Pinpoint the cell where the given text exists, returning its [x, y] midpoint coordinate. 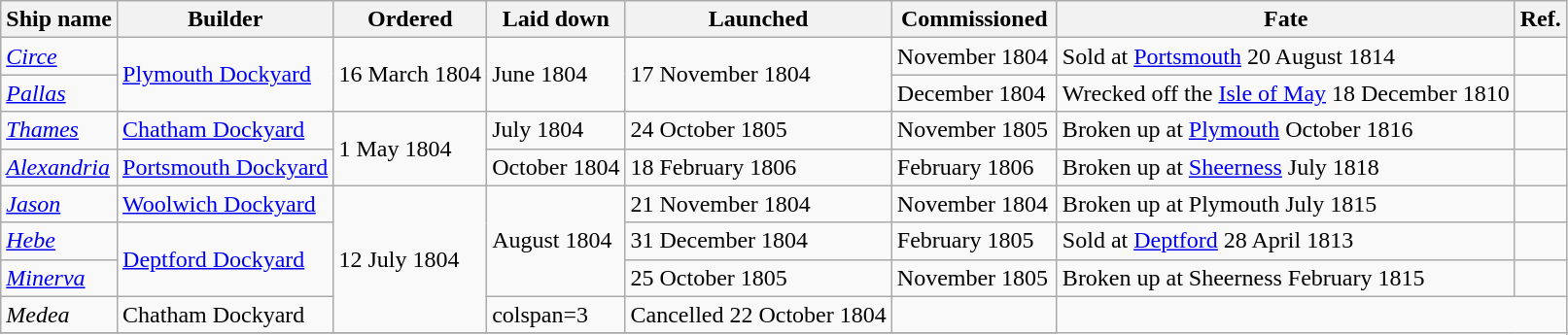
Circe [59, 56]
August 1804 [556, 241]
16 March 1804 [410, 75]
1 May 1804 [410, 149]
Ordered [410, 19]
Cancelled 22 October 1804 [758, 315]
Broken up at Sheerness July 1818 [1285, 167]
Laid down [556, 19]
Broken up at Plymouth July 1815 [1285, 204]
Minerva [59, 278]
12 July 1804 [410, 259]
Woolwich Dockyard [226, 204]
Wrecked off the Isle of May 18 December 1810 [1285, 93]
Medea [59, 315]
October 1804 [556, 167]
February 1805 [974, 241]
17 November 1804 [758, 75]
Alexandria [59, 167]
Ref. [1540, 19]
July 1804 [556, 130]
Ship name [59, 19]
Builder [226, 19]
Sold at Portsmouth 20 August 1814 [1285, 56]
21 November 1804 [758, 204]
December 1804 [974, 93]
25 October 1805 [758, 278]
Commissioned [974, 19]
24 October 1805 [758, 130]
Jason [59, 204]
Thames [59, 130]
Broken up at Sheerness February 1815 [1285, 278]
Fate [1285, 19]
colspan=3 [556, 315]
18 February 1806 [758, 167]
Broken up at Plymouth October 1816 [1285, 130]
Pallas [59, 93]
31 December 1804 [758, 241]
Deptford Dockyard [226, 259]
Plymouth Dockyard [226, 75]
February 1806 [974, 167]
Portsmouth Dockyard [226, 167]
Hebe [59, 241]
Sold at Deptford 28 April 1813 [1285, 241]
June 1804 [556, 75]
Launched [758, 19]
